Identify which cell holds the provided text, then report its (x, y) central coordinate. 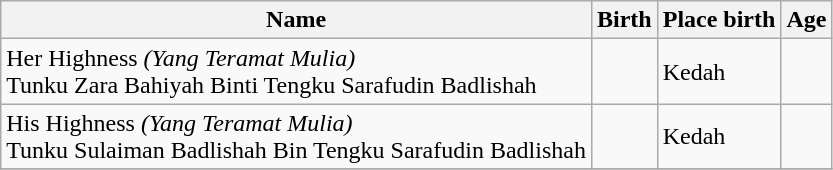
Her Highness (Yang Teramat Mulia) Tunku Zara Bahiyah Binti Tengku Sarafudin Badlishah (296, 72)
Age (806, 20)
Name (296, 20)
His Highness (Yang Teramat Mulia) Tunku Sulaiman Badlishah Bin Tengku Sarafudin Badlishah (296, 136)
Birth (624, 20)
Place birth (719, 20)
